Capture the cell that displays the provided text and extract its [x, y] central coordinate. 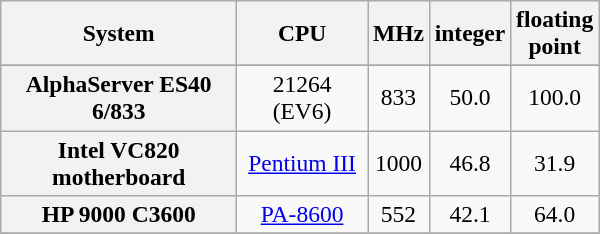
System [119, 32]
CPU [302, 32]
21264 (EV6) [302, 98]
64.0 [555, 214]
552 [399, 214]
Pentium III [302, 162]
PA-8600 [302, 214]
31.9 [555, 162]
Intel VC820 motherboard [119, 162]
1000 [399, 162]
floating point [555, 32]
integer [470, 32]
42.1 [470, 214]
833 [399, 98]
50.0 [470, 98]
MHz [399, 32]
100.0 [555, 98]
46.8 [470, 162]
HP 9000 C3600 [119, 214]
AlphaServer ES40 6/833 [119, 98]
